Extract the [X, Y] coordinate from the center of the cell holding the provided text.  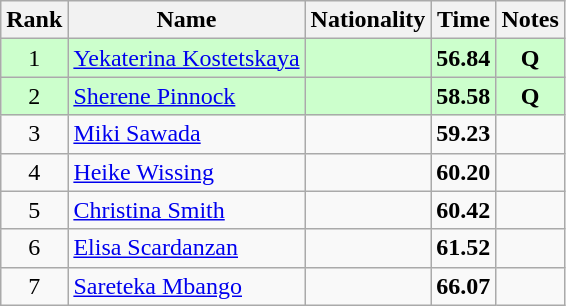
66.07 [464, 286]
61.52 [464, 248]
Miki Sawada [186, 134]
Name [186, 20]
5 [34, 210]
59.23 [464, 134]
7 [34, 286]
Rank [34, 20]
Christina Smith [186, 210]
Sareteka Mbango [186, 286]
2 [34, 96]
60.20 [464, 172]
6 [34, 248]
60.42 [464, 210]
Elisa Scardanzan [186, 248]
Yekaterina Kostetskaya [186, 58]
Notes [530, 20]
1 [34, 58]
4 [34, 172]
56.84 [464, 58]
Time [464, 20]
Nationality [368, 20]
3 [34, 134]
58.58 [464, 96]
Heike Wissing [186, 172]
Sherene Pinnock [186, 96]
